Extract the [x, y] coordinate from the center of the cell holding the provided text.  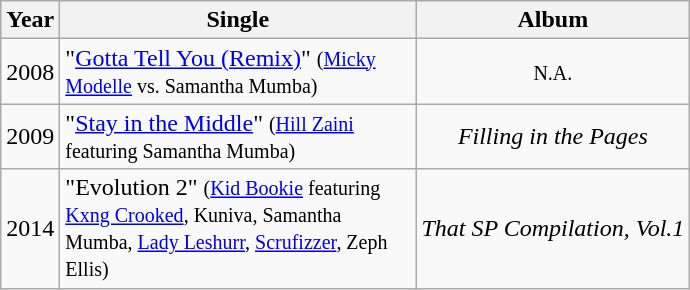
Album [553, 20]
N.A. [553, 72]
2009 [30, 136]
2008 [30, 72]
That SP Compilation, Vol.1 [553, 228]
Filling in the Pages [553, 136]
2014 [30, 228]
"Evolution 2" (Kid Bookie featuring Kxng Crooked, Kuniva, Samantha Mumba, Lady Leshurr, Scrufizzer, Zeph Ellis) [238, 228]
Year [30, 20]
"Stay in the Middle" (Hill Zaini featuring Samantha Mumba) [238, 136]
"Gotta Tell You (Remix)" (Micky Modelle vs. Samantha Mumba) [238, 72]
Single [238, 20]
